Output the [X, Y] coordinate of the center of the cell containing the given text.  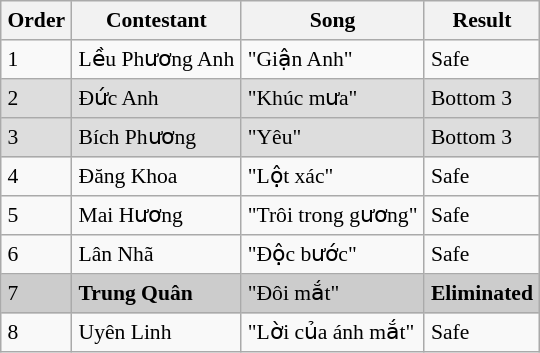
Lều Phương Anh [156, 60]
Order [36, 20]
"Lột xác" [332, 176]
8 [36, 332]
Result [482, 20]
Đức Anh [156, 98]
Lân Nhã [156, 254]
"Trôi trong gương" [332, 216]
6 [36, 254]
5 [36, 216]
Contestant [156, 20]
Eliminated [482, 294]
"Giận Anh" [332, 60]
Đăng Khoa [156, 176]
"Khúc mưa" [332, 98]
"Đôi mắt" [332, 294]
Bích Phương [156, 138]
1 [36, 60]
Uyên Linh [156, 332]
Song [332, 20]
"Độc bước" [332, 254]
7 [36, 294]
Mai Hương [156, 216]
"Lời của ánh mắt" [332, 332]
"Yêu" [332, 138]
4 [36, 176]
2 [36, 98]
3 [36, 138]
Trung Quân [156, 294]
